Search for the cell housing the specified text and yield its (x, y) center coordinate. 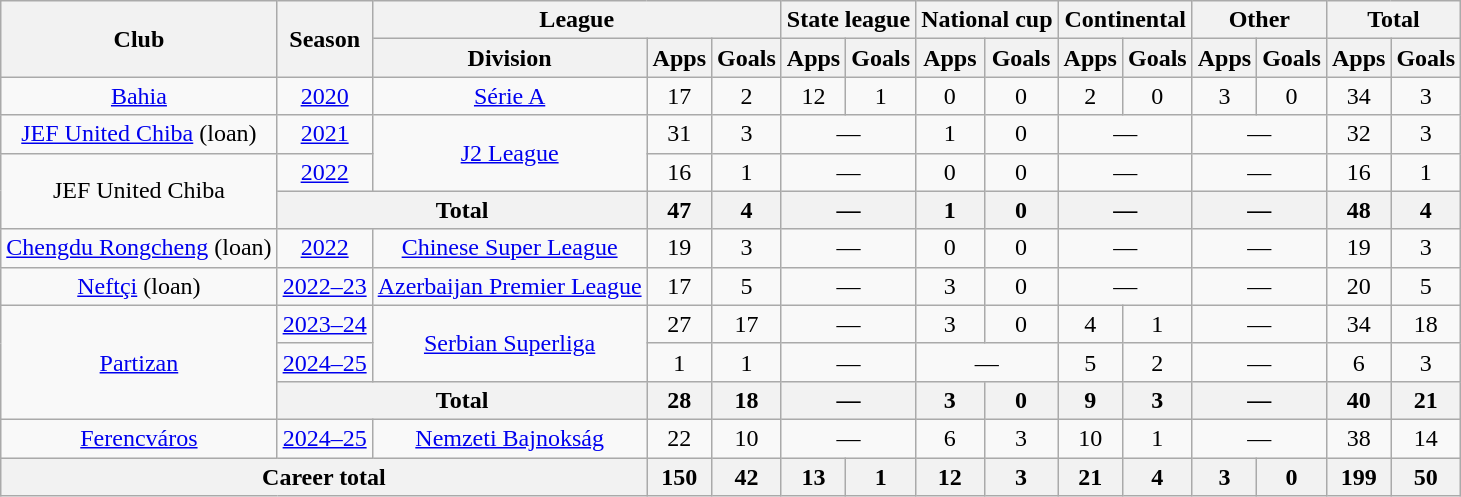
Other (1259, 20)
150 (679, 477)
State league (848, 20)
199 (1358, 477)
40 (1358, 400)
Nemzeti Bajnokság (510, 438)
League (576, 20)
38 (1358, 438)
13 (813, 477)
32 (1358, 134)
Chinese Super League (510, 248)
9 (1090, 400)
27 (679, 324)
Ferencváros (139, 438)
2020 (324, 96)
22 (679, 438)
Série A (510, 96)
Season (324, 39)
Neftçi (loan) (139, 286)
48 (1358, 210)
2022–23 (324, 286)
14 (1426, 438)
20 (1358, 286)
Chengdu Rongcheng (loan) (139, 248)
National cup (987, 20)
JEF United Chiba (139, 191)
Azerbaijan Premier League (510, 286)
31 (679, 134)
Continental (1125, 20)
2021 (324, 134)
Serbian Superliga (510, 343)
Partizan (139, 362)
J2 League (510, 153)
JEF United Chiba (loan) (139, 134)
50 (1426, 477)
2023–24 (324, 324)
Club (139, 39)
42 (747, 477)
Bahia (139, 96)
28 (679, 400)
Division (510, 58)
Career total (324, 477)
47 (679, 210)
